For the text-containing cell, return its midpoint in [x, y] coordinate format. 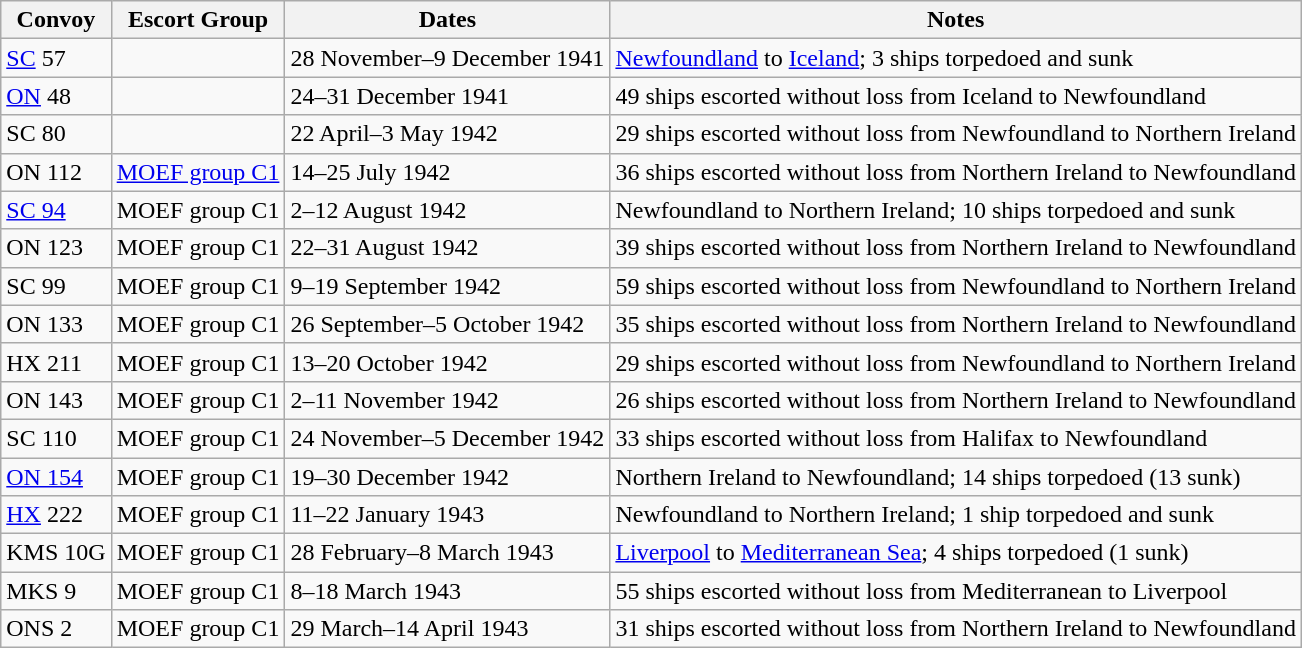
49 ships escorted without loss from Iceland to Newfoundland [956, 96]
36 ships escorted without loss from Northern Ireland to Newfoundland [956, 172]
ON 123 [56, 248]
Newfoundland to Iceland; 3 ships torpedoed and sunk [956, 58]
ON 48 [56, 96]
KMS 10G [56, 553]
35 ships escorted without loss from Northern Ireland to Newfoundland [956, 324]
Newfoundland to Northern Ireland; 1 ship torpedoed and sunk [956, 515]
2–12 August 1942 [448, 210]
ONS 2 [56, 629]
13–20 October 1942 [448, 362]
SC 57 [56, 58]
ON 133 [56, 324]
Northern Ireland to Newfoundland; 14 ships torpedoed (13 sunk) [956, 477]
33 ships escorted without loss from Halifax to Newfoundland [956, 438]
Dates [448, 20]
24 November–5 December 1942 [448, 438]
59 ships escorted without loss from Newfoundland to Northern Ireland [956, 286]
26 September–5 October 1942 [448, 324]
HX 222 [56, 515]
14–25 July 1942 [448, 172]
24–31 December 1941 [448, 96]
HX 211 [56, 362]
SC 94 [56, 210]
11–22 January 1943 [448, 515]
SC 110 [56, 438]
Newfoundland to Northern Ireland; 10 ships torpedoed and sunk [956, 210]
19–30 December 1942 [448, 477]
ON 112 [56, 172]
31 ships escorted without loss from Northern Ireland to Newfoundland [956, 629]
22–31 August 1942 [448, 248]
SC 80 [56, 134]
8–18 March 1943 [448, 591]
29 March–14 April 1943 [448, 629]
MKS 9 [56, 591]
ON 154 [56, 477]
28 February–8 March 1943 [448, 553]
9–19 September 1942 [448, 286]
Escort Group [198, 20]
39 ships escorted without loss from Northern Ireland to Newfoundland [956, 248]
Convoy [56, 20]
SC 99 [56, 286]
2–11 November 1942 [448, 400]
Notes [956, 20]
55 ships escorted without loss from Mediterranean to Liverpool [956, 591]
28 November–9 December 1941 [448, 58]
26 ships escorted without loss from Northern Ireland to Newfoundland [956, 400]
22 April–3 May 1942 [448, 134]
ON 143 [56, 400]
Liverpool to Mediterranean Sea; 4 ships torpedoed (1 sunk) [956, 553]
